Capture the cell that displays the provided text and extract its [x, y] central coordinate. 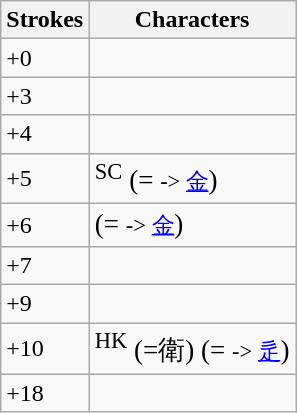
Strokes [45, 20]
+9 [45, 304]
+5 [45, 178]
+3 [45, 96]
(= -> 金) [192, 225]
+18 [45, 393]
Characters [192, 20]
SC (= -> 金) [192, 178]
+10 [45, 348]
+4 [45, 134]
+6 [45, 225]
HK (=衛) (= -> 辵) [192, 348]
+0 [45, 58]
+7 [45, 266]
